Detect which cell encompasses the target text, then output its [X, Y] center coordinate. 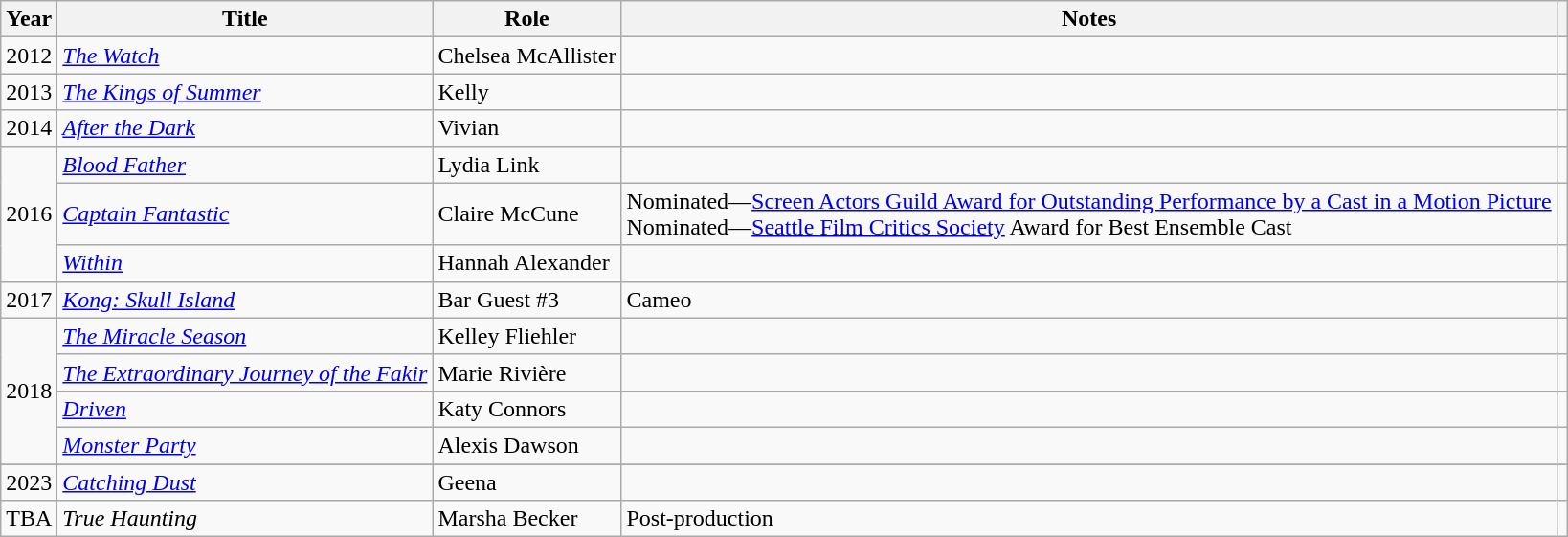
After the Dark [245, 128]
The Kings of Summer [245, 92]
The Extraordinary Journey of the Fakir [245, 372]
Hannah Alexander [526, 263]
Notes [1089, 19]
The Watch [245, 56]
Post-production [1089, 519]
2018 [29, 391]
Lydia Link [526, 165]
TBA [29, 519]
2017 [29, 300]
Claire McCune [526, 214]
Monster Party [245, 445]
2014 [29, 128]
Marie Rivière [526, 372]
True Haunting [245, 519]
Katy Connors [526, 409]
Within [245, 263]
2013 [29, 92]
The Miracle Season [245, 336]
Cameo [1089, 300]
Chelsea McAllister [526, 56]
Catching Dust [245, 481]
Marsha Becker [526, 519]
Vivian [526, 128]
Title [245, 19]
Driven [245, 409]
Alexis Dawson [526, 445]
Bar Guest #3 [526, 300]
Blood Father [245, 165]
2016 [29, 214]
Role [526, 19]
Geena [526, 481]
Kong: Skull Island [245, 300]
Captain Fantastic [245, 214]
2023 [29, 481]
Kelly [526, 92]
2012 [29, 56]
Kelley Fliehler [526, 336]
Year [29, 19]
